From the cell containing the given text, extract its center point as (x, y) coordinate. 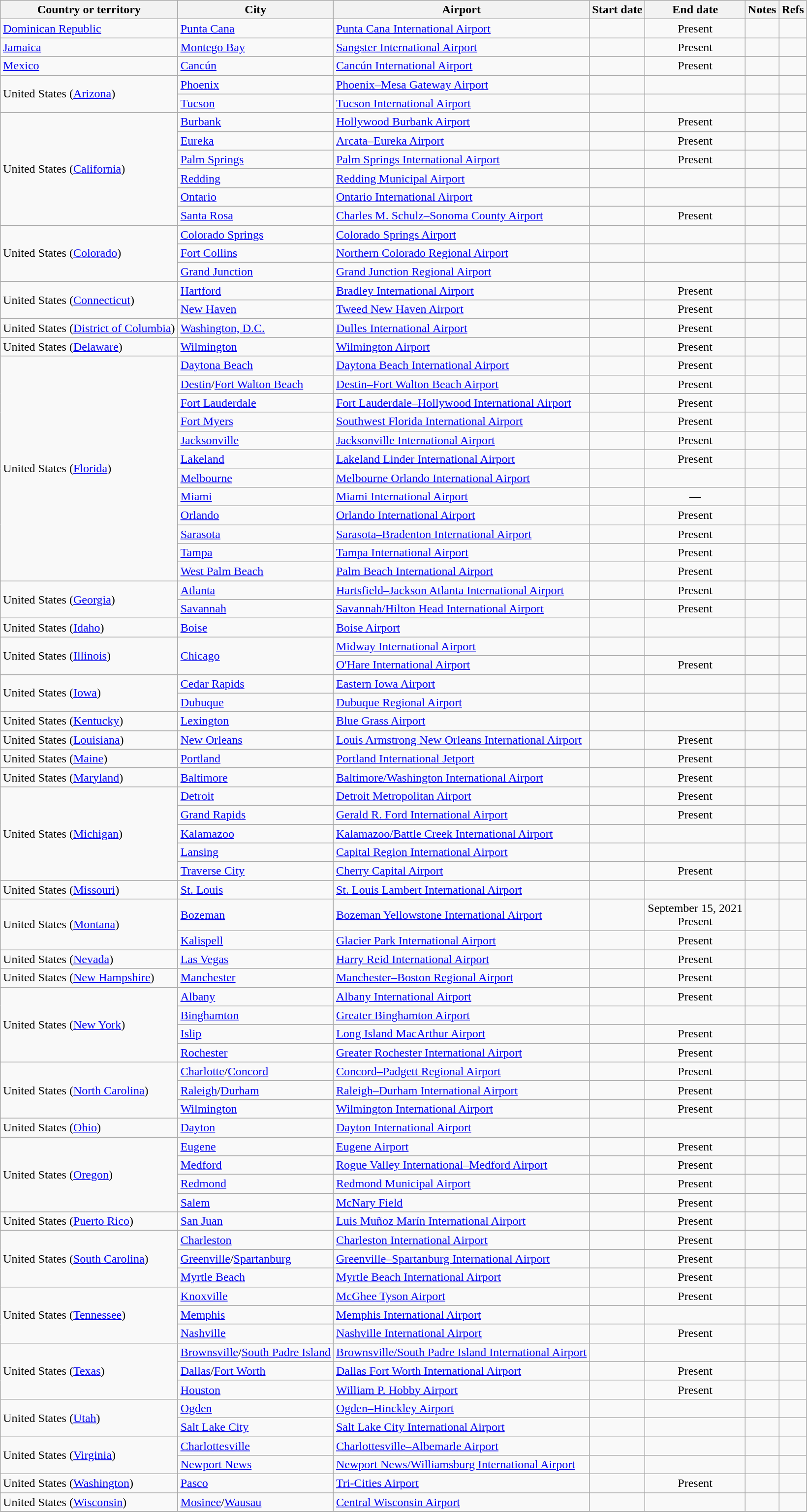
Lexington (255, 721)
Palm Springs International Airport (461, 159)
United States (New York) (89, 1025)
United States (Utah) (89, 1418)
Wilmington Airport (461, 347)
Lakeland Linder International Airport (461, 459)
United States (Iowa) (89, 693)
United States (Georgia) (89, 600)
Kalispell (255, 940)
Blue Grass Airport (461, 721)
Long Island MacArthur Airport (461, 1034)
City (255, 10)
United States (Puerto Rico) (89, 1221)
United States (Oregon) (89, 1175)
Greenville–Spartanburg International Airport (461, 1259)
United States (Idaho) (89, 628)
Detroit Metropolitan Airport (461, 796)
Fort Lauderdale–Hollywood International Airport (461, 403)
Albany (255, 997)
United States (Ohio) (89, 1127)
Louis Armstrong New Orleans International Airport (461, 740)
Dubuque (255, 702)
Memphis (255, 1315)
O'Hare International Airport (461, 665)
Destin–Fort Walton Beach Airport (461, 384)
United States (District of Columbia) (89, 328)
Las Vegas (255, 959)
Redmond Municipal Airport (461, 1184)
Start date (617, 10)
Detroit (255, 796)
Eastern Iowa Airport (461, 684)
Hollywood Burbank Airport (461, 122)
United States (Maryland) (89, 777)
Midway International Airport (461, 646)
Cancún (255, 66)
Nashville (255, 1333)
Airport (461, 10)
Orlando International Airport (461, 515)
San Juan (255, 1221)
Dubuque Regional Airport (461, 702)
Cedar Rapids (255, 684)
St. Louis Lambert International Airport (461, 890)
Sangster International Airport (461, 47)
United States (Tennessee) (89, 1315)
Mosinee/Wausau (255, 1502)
St. Louis (255, 890)
Refs (793, 10)
Atlanta (255, 590)
Greater Binghamton Airport (461, 1015)
Dayton (255, 1127)
Grand Rapids (255, 815)
Lakeland (255, 459)
Nashville International Airport (461, 1333)
Knoxville (255, 1296)
Glacier Park International Airport (461, 940)
Harry Reid International Airport (461, 959)
Salt Lake City (255, 1427)
Grand Junction Regional Airport (461, 272)
Luis Muñoz Marín International Airport (461, 1221)
Colorado Springs Airport (461, 235)
Sarasota (255, 534)
United States (Maine) (89, 758)
Central Wisconsin Airport (461, 1502)
Redding Municipal Airport (461, 178)
Houston (255, 1390)
Salem (255, 1203)
Baltimore (255, 777)
Arcata–Eureka Airport (461, 141)
Redmond (255, 1184)
Traverse City (255, 871)
Tucson (255, 103)
Northern Colorado Regional Airport (461, 253)
Savannah/Hilton Head International Airport (461, 609)
United States (Kentucky) (89, 721)
United States (Colorado) (89, 253)
Dallas Fort Worth International Airport (461, 1371)
Jacksonville International Airport (461, 440)
Fort Collins (255, 253)
Newport News/Williamsburg International Airport (461, 1465)
United States (Connecticut) (89, 300)
End date (695, 10)
Washington, D.C. (255, 328)
Charleston International Airport (461, 1240)
Portland International Jetport (461, 758)
West Palm Beach (255, 572)
Punta Cana International Airport (461, 29)
Hartsfield–Jackson Atlanta International Airport (461, 590)
Melbourne (255, 478)
United States (California) (89, 169)
New Haven (255, 309)
Punta Cana (255, 29)
Rochester (255, 1053)
Tri-Cities Airport (461, 1483)
— (695, 496)
Albany International Airport (461, 997)
Ogden (255, 1408)
Capital Region International Airport (461, 852)
Salt Lake City International Airport (461, 1427)
Jamaica (89, 47)
Tampa International Airport (461, 553)
Jacksonville (255, 440)
Eugene Airport (461, 1147)
Redding (255, 178)
Lansing (255, 852)
Charles M. Schulz–Sonoma County Airport (461, 215)
United States (Louisiana) (89, 740)
Kalamazoo/Battle Creek International Airport (461, 834)
United States (Arizona) (89, 94)
Cherry Capital Airport (461, 871)
Tampa (255, 553)
Myrtle Beach (255, 1277)
McNary Field (461, 1203)
Melbourne Orlando International Airport (461, 478)
Greater Rochester International Airport (461, 1053)
Chicago (255, 656)
Eugene (255, 1147)
Charlottesville (255, 1446)
Fort Lauderdale (255, 403)
United States (North Carolina) (89, 1090)
Mexico (89, 66)
Miami International Airport (461, 496)
Southwest Florida International Airport (461, 422)
United States (Virginia) (89, 1455)
Portland (255, 758)
Tucson International Airport (461, 103)
Dulles International Airport (461, 328)
Wilmington International Airport (461, 1109)
Colorado Springs (255, 235)
William P. Hobby Airport (461, 1390)
Tweed New Haven Airport (461, 309)
United States (Washington) (89, 1483)
Raleigh/Durham (255, 1090)
Sarasota–Bradenton International Airport (461, 534)
Dayton International Airport (461, 1127)
Boise (255, 628)
Binghamton (255, 1015)
Bradley International Airport (461, 291)
Ogden–Hinckley Airport (461, 1408)
United States (Illinois) (89, 656)
United States (New Hampshire) (89, 978)
Daytona Beach (255, 365)
Gerald R. Ford International Airport (461, 815)
Bozeman Yellowstone International Airport (461, 915)
September 15, 2021Present (695, 915)
Boise Airport (461, 628)
Savannah (255, 609)
Fort Myers (255, 422)
Brownsville/South Padre Island (255, 1352)
Destin/Fort Walton Beach (255, 384)
New Orleans (255, 740)
Charleston (255, 1240)
United States (Wisconsin) (89, 1502)
Myrtle Beach International Airport (461, 1277)
Raleigh–Durham International Airport (461, 1090)
Ontario International Airport (461, 197)
Cancún International Airport (461, 66)
Pasco (255, 1483)
Charlotte/Concord (255, 1071)
Manchester–Boston Regional Airport (461, 978)
Charlottesville–Albemarle Airport (461, 1446)
Daytona Beach International Airport (461, 365)
Brownsville/South Padre Island International Airport (461, 1352)
Medford (255, 1165)
Rogue Valley International–Medford Airport (461, 1165)
Dominican Republic (89, 29)
Miami (255, 496)
Notes (762, 10)
United States (Nevada) (89, 959)
Ontario (255, 197)
United States (Florida) (89, 468)
Orlando (255, 515)
Santa Rosa (255, 215)
United States (Montana) (89, 925)
Bozeman (255, 915)
Eureka (255, 141)
United States (Missouri) (89, 890)
Montego Bay (255, 47)
United States (Delaware) (89, 347)
Phoenix (255, 85)
Country or territory (89, 10)
Newport News (255, 1465)
Hartford (255, 291)
Memphis International Airport (461, 1315)
Palm Springs (255, 159)
Grand Junction (255, 272)
United States (South Carolina) (89, 1259)
Islip (255, 1034)
McGhee Tyson Airport (461, 1296)
Palm Beach International Airport (461, 572)
Concord–Padgett Regional Airport (461, 1071)
Dallas/Fort Worth (255, 1371)
United States (Michigan) (89, 833)
Baltimore/Washington International Airport (461, 777)
Burbank (255, 122)
United States (Texas) (89, 1371)
Kalamazoo (255, 834)
Greenville/Spartanburg (255, 1259)
Phoenix–Mesa Gateway Airport (461, 85)
Manchester (255, 978)
